Scan for the cell matching the given text and deliver its (x, y) coordinate at center. 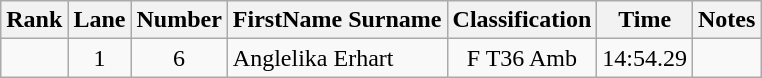
6 (179, 58)
Classification (522, 20)
14:54.29 (645, 58)
1 (100, 58)
Lane (100, 20)
Time (645, 20)
Rank (34, 20)
Anglelika Erhart (337, 58)
FirstName Surname (337, 20)
F T36 Amb (522, 58)
Notes (727, 20)
Number (179, 20)
